Locate the cell with the specified text and output its [x, y] center coordinate. 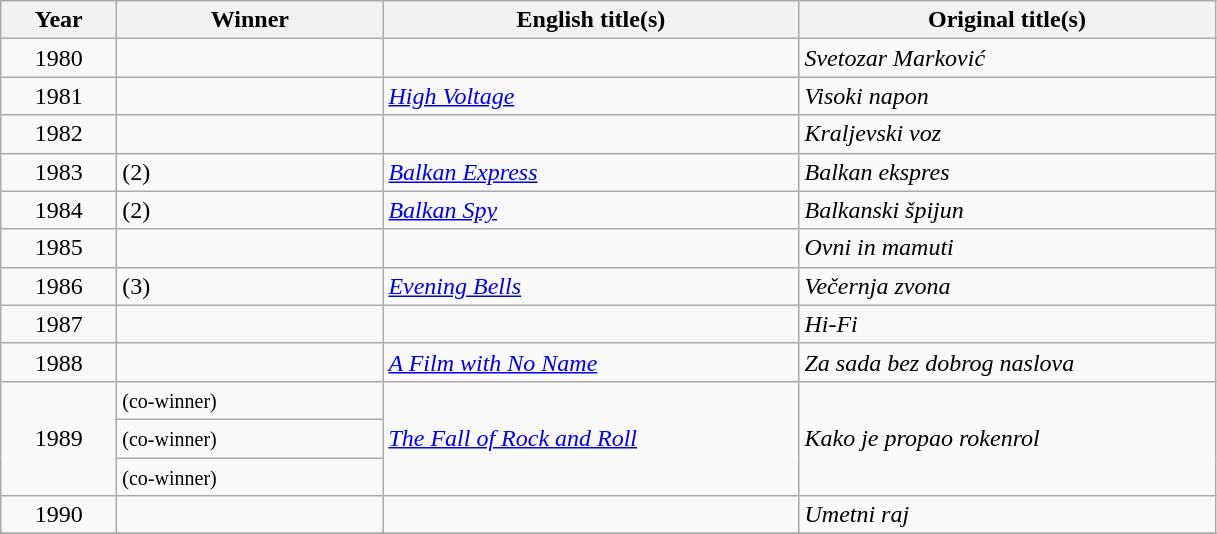
Umetni raj [1007, 515]
English title(s) [591, 20]
Balkan Express [591, 172]
1982 [59, 134]
Balkan Spy [591, 210]
1987 [59, 324]
Ovni in mamuti [1007, 248]
1983 [59, 172]
Večernja zvona [1007, 286]
1989 [59, 438]
A Film with No Name [591, 362]
1984 [59, 210]
1988 [59, 362]
1986 [59, 286]
Svetozar Marković [1007, 58]
High Voltage [591, 96]
Hi-Fi [1007, 324]
Visoki napon [1007, 96]
The Fall of Rock and Roll [591, 438]
Evening Bells [591, 286]
Kako je propao rokenrol [1007, 438]
1990 [59, 515]
(3) [250, 286]
Original title(s) [1007, 20]
Kraljevski voz [1007, 134]
Balkan ekspres [1007, 172]
1980 [59, 58]
1985 [59, 248]
1981 [59, 96]
Balkanski špijun [1007, 210]
Za sada bez dobrog naslova [1007, 362]
Year [59, 20]
Winner [250, 20]
